Scan for the cell matching the given text and deliver its (x, y) coordinate at center. 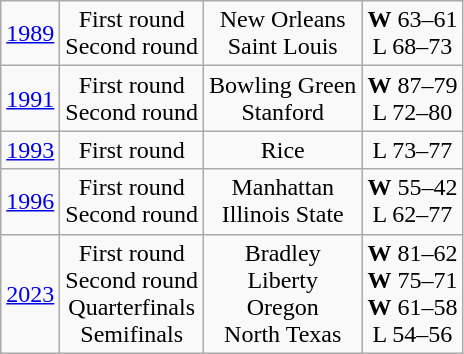
L 73–77 (412, 150)
BradleyLibertyOregonNorth Texas (283, 294)
1993 (30, 150)
First round (132, 150)
W 63–61L 68–73 (412, 34)
2023 (30, 294)
ManhattanIllinois State (283, 202)
W 55–42L 62–77 (412, 202)
Rice (283, 150)
First roundSecond roundQuarterfinalsSemifinals (132, 294)
W 87–79L 72–80 (412, 98)
W 81–62 W 75–71 W 61–58L 54–56 (412, 294)
New OrleansSaint Louis (283, 34)
1989 (30, 34)
1996 (30, 202)
1991 (30, 98)
Bowling GreenStanford (283, 98)
